From the cell containing the given text, extract its center point as [X, Y] coordinate. 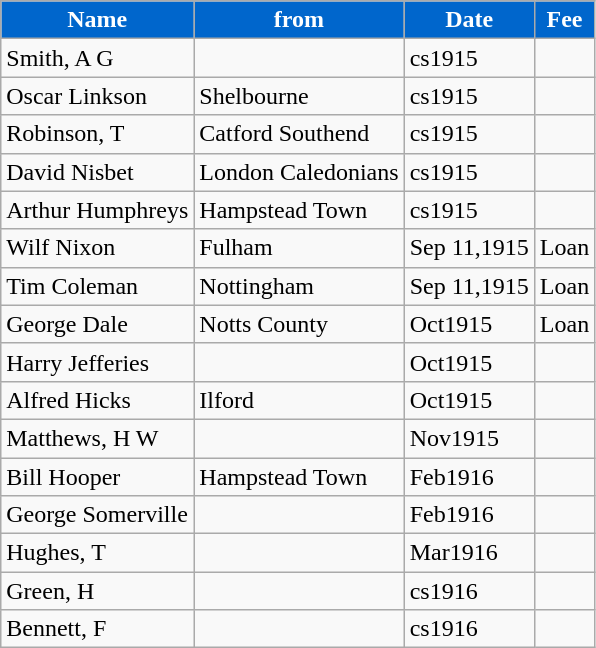
Bill Hooper [98, 477]
Bennett, F [98, 629]
Matthews, H W [98, 438]
David Nisbet [98, 172]
Mar1916 [469, 553]
Notts County [299, 324]
Date [469, 20]
Catford Southend [299, 134]
George Dale [98, 324]
Smith, A G [98, 58]
from [299, 20]
Shelbourne [299, 96]
Alfred Hicks [98, 400]
Name [98, 20]
Tim Coleman [98, 286]
Fulham [299, 248]
Wilf Nixon [98, 248]
Hughes, T [98, 553]
Nov1915 [469, 438]
Harry Jefferies [98, 362]
Oscar Linkson [98, 96]
Nottingham [299, 286]
Robinson, T [98, 134]
George Somerville [98, 515]
Arthur Humphreys [98, 210]
Green, H [98, 591]
Fee [564, 20]
London Caledonians [299, 172]
Ilford [299, 400]
